Find where the given text appears and provide that cell's center as [x, y] coordinate. 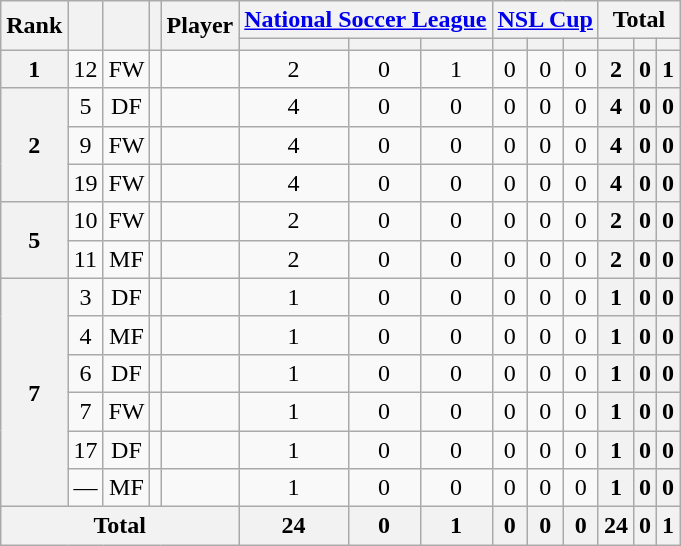
— [86, 488]
NSL Cup [545, 20]
3 [86, 297]
National Soccer League [366, 20]
Player [200, 26]
9 [86, 145]
Rank [34, 26]
17 [86, 449]
12 [86, 69]
19 [86, 183]
6 [86, 373]
11 [86, 259]
10 [86, 221]
